For the text-containing cell, return its midpoint in [x, y] coordinate format. 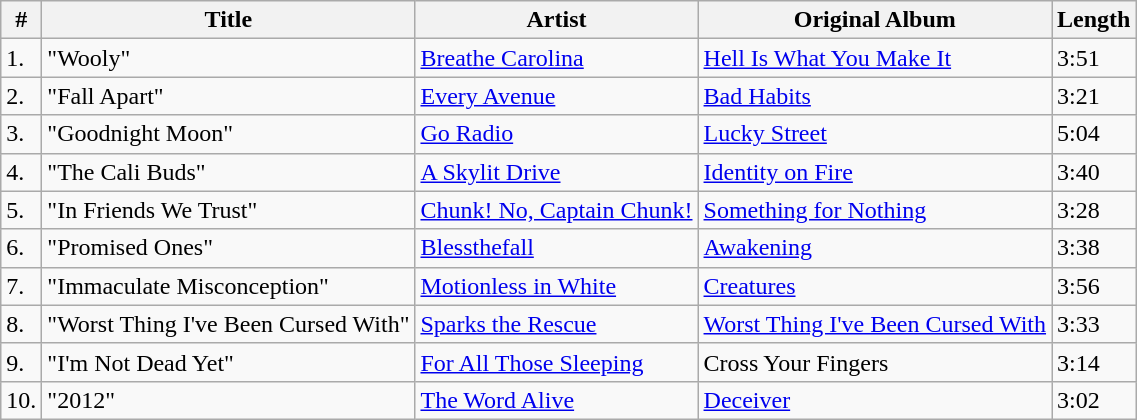
2. [22, 96]
"Promised Ones" [228, 248]
3:33 [1094, 324]
3:02 [1094, 400]
Awakening [875, 248]
Chunk! No, Captain Chunk! [556, 210]
For All Those Sleeping [556, 362]
3:28 [1094, 210]
3:51 [1094, 58]
Motionless in White [556, 286]
"In Friends We Trust" [228, 210]
Blessthefall [556, 248]
Bad Habits [875, 96]
8. [22, 324]
"Wooly" [228, 58]
Something for Nothing [875, 210]
5. [22, 210]
3:14 [1094, 362]
Every Avenue [556, 96]
Sparks the Rescue [556, 324]
3:21 [1094, 96]
10. [22, 400]
4. [22, 172]
Identity on Fire [875, 172]
"Goodnight Moon" [228, 134]
"I'm Not Dead Yet" [228, 362]
3. [22, 134]
3:56 [1094, 286]
Original Album [875, 20]
Go Radio [556, 134]
Creatures [875, 286]
"Worst Thing I've Been Cursed With" [228, 324]
Cross Your Fingers [875, 362]
The Word Alive [556, 400]
Lucky Street [875, 134]
Hell Is What You Make It [875, 58]
Artist [556, 20]
6. [22, 248]
5:04 [1094, 134]
Breathe Carolina [556, 58]
Deceiver [875, 400]
3:38 [1094, 248]
Length [1094, 20]
9. [22, 362]
"Fall Apart" [228, 96]
Title [228, 20]
1. [22, 58]
A Skylit Drive [556, 172]
"2012" [228, 400]
"Immaculate Misconception" [228, 286]
7. [22, 286]
"The Cali Buds" [228, 172]
# [22, 20]
Worst Thing I've Been Cursed With [875, 324]
3:40 [1094, 172]
